Pinpoint the cell where the given text exists, returning its (X, Y) midpoint coordinate. 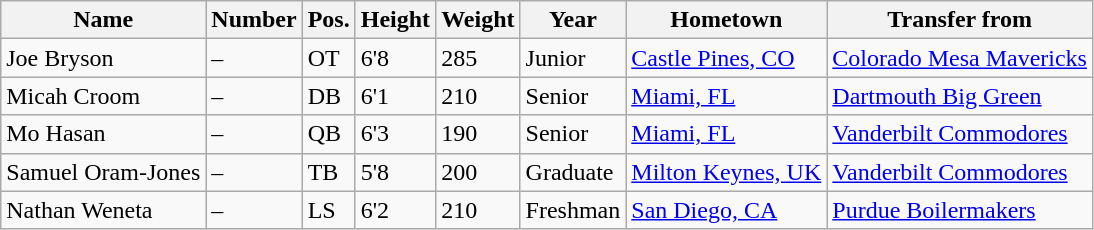
Pos. (328, 20)
285 (478, 58)
6'2 (395, 210)
Name (104, 20)
Weight (478, 20)
TB (328, 172)
Castle Pines, CO (726, 58)
San Diego, CA (726, 210)
6'1 (395, 96)
Transfer from (960, 20)
5'8 (395, 172)
Number (254, 20)
Nathan Weneta (104, 210)
6'8 (395, 58)
Joe Bryson (104, 58)
Milton Keynes, UK (726, 172)
DB (328, 96)
200 (478, 172)
Purdue Boilermakers (960, 210)
Height (395, 20)
Dartmouth Big Green (960, 96)
Hometown (726, 20)
Mo Hasan (104, 134)
Graduate (573, 172)
Junior (573, 58)
Samuel Oram-Jones (104, 172)
OT (328, 58)
Freshman (573, 210)
190 (478, 134)
Year (573, 20)
Colorado Mesa Mavericks (960, 58)
LS (328, 210)
6'3 (395, 134)
QB (328, 134)
Micah Croom (104, 96)
